Provide the [X, Y] coordinate of the cell's center where the given text is located.  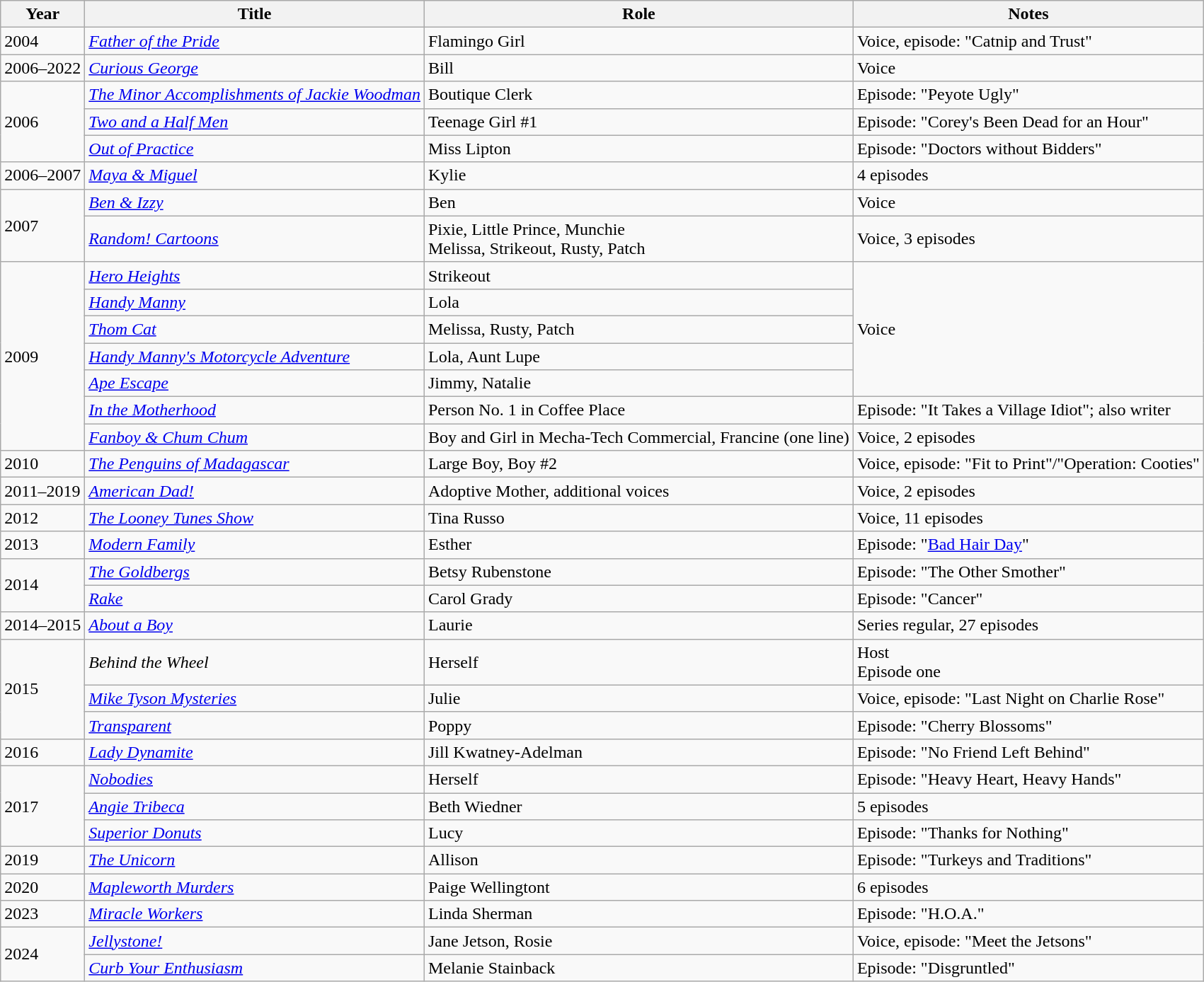
Episode: "Turkeys and Traditions" [1028, 860]
2006–2022 [42, 68]
Transparent [255, 725]
2016 [42, 752]
Boy and Girl in Mecha-Tech Commercial, Francine (one line) [638, 437]
2007 [42, 225]
Behind the Wheel [255, 662]
Voice, 11 episodes [1028, 518]
Person No. 1 in Coffee Place [638, 410]
Curb Your Enthusiasm [255, 968]
Linda Sherman [638, 914]
Miss Lipton [638, 149]
Episode: "H.O.A." [1028, 914]
About a Boy [255, 625]
Betsy Rubenstone [638, 572]
Voice, episode: "Catnip and Trust" [1028, 41]
Pixie, Little Prince, MunchieMelissa, Strikeout, Rusty, Patch [638, 239]
Fanboy & Chum Chum [255, 437]
The Looney Tunes Show [255, 518]
Year [42, 14]
Angie Tribeca [255, 806]
Voice, 3 episodes [1028, 239]
Episode: "No Friend Left Behind" [1028, 752]
Bill [638, 68]
Notes [1028, 14]
Teenage Girl #1 [638, 122]
Jane Jetson, Rosie [638, 941]
Thom Cat [255, 329]
2017 [42, 806]
Ben [638, 202]
Laurie [638, 625]
Large Boy, Boy #2 [638, 464]
2020 [42, 887]
2024 [42, 954]
Modern Family [255, 545]
Handy Manny's Motorcycle Adventure [255, 356]
Episode: "Disgruntled" [1028, 968]
In the Motherhood [255, 410]
2009 [42, 356]
Julie [638, 698]
Episode: "Thanks for Nothing" [1028, 833]
2006–2007 [42, 175]
2023 [42, 914]
American Dad! [255, 491]
Jellystone! [255, 941]
Carol Grady [638, 599]
Random! Cartoons [255, 239]
Series regular, 27 episodes [1028, 625]
Title [255, 14]
Ben & Izzy [255, 202]
Two and a Half Men [255, 122]
Esther [638, 545]
2010 [42, 464]
Superior Donuts [255, 833]
Nobodies [255, 779]
6 episodes [1028, 887]
Voice, episode: "Meet the Jetsons" [1028, 941]
Jill Kwatney-Adelman [638, 752]
Maya & Miguel [255, 175]
2012 [42, 518]
4 episodes [1028, 175]
Hero Heights [255, 275]
Role [638, 14]
Paige Wellingtont [638, 887]
Episode: "Bad Hair Day" [1028, 545]
Episode: "It Takes a Village Idiot"; also writer [1028, 410]
Melanie Stainback [638, 968]
Father of the Pride [255, 41]
2015 [42, 689]
Jimmy, Natalie [638, 383]
The Goldbergs [255, 572]
5 episodes [1028, 806]
2014 [42, 585]
Strikeout [638, 275]
2011–2019 [42, 491]
The Minor Accomplishments of Jackie Woodman [255, 95]
Mapleworth Murders [255, 887]
Mike Tyson Mysteries [255, 698]
Episode: "Cancer" [1028, 599]
Handy Manny [255, 302]
Episode: "Peyote Ugly" [1028, 95]
2004 [42, 41]
HostEpisode one [1028, 662]
Lady Dynamite [255, 752]
Curious George [255, 68]
The Penguins of Madagascar [255, 464]
Episode: "Doctors without Bidders" [1028, 149]
Boutique Clerk [638, 95]
Voice, episode: "Fit to Print"/"Operation: Cooties" [1028, 464]
Episode: "Corey's Been Dead for an Hour" [1028, 122]
Episode: "The Other Smother" [1028, 572]
Beth Wiedner [638, 806]
Lola [638, 302]
Ape Escape [255, 383]
Episode: "Heavy Heart, Heavy Hands" [1028, 779]
Lucy [638, 833]
Poppy [638, 725]
Melissa, Rusty, Patch [638, 329]
Voice, episode: "Last Night on Charlie Rose" [1028, 698]
Adoptive Mother, additional voices [638, 491]
Lola, Aunt Lupe [638, 356]
Kylie [638, 175]
Flamingo Girl [638, 41]
Allison [638, 860]
2019 [42, 860]
Miracle Workers [255, 914]
2013 [42, 545]
Episode: "Cherry Blossoms" [1028, 725]
Tina Russo [638, 518]
Rake [255, 599]
The Unicorn [255, 860]
2014–2015 [42, 625]
Out of Practice [255, 149]
2006 [42, 122]
